Detect which cell encompasses the target text, then output its [x, y] center coordinate. 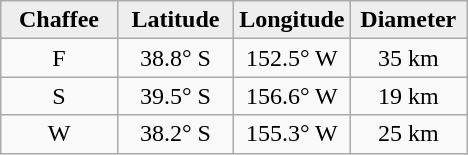
F [59, 58]
W [59, 134]
38.8° S [175, 58]
Latitude [175, 20]
39.5° S [175, 96]
155.3° W [292, 134]
Chaffee [59, 20]
Diameter [408, 20]
25 km [408, 134]
S [59, 96]
35 km [408, 58]
Longitude [292, 20]
19 km [408, 96]
152.5° W [292, 58]
38.2° S [175, 134]
156.6° W [292, 96]
